For the text-containing cell, return its midpoint in [X, Y] coordinate format. 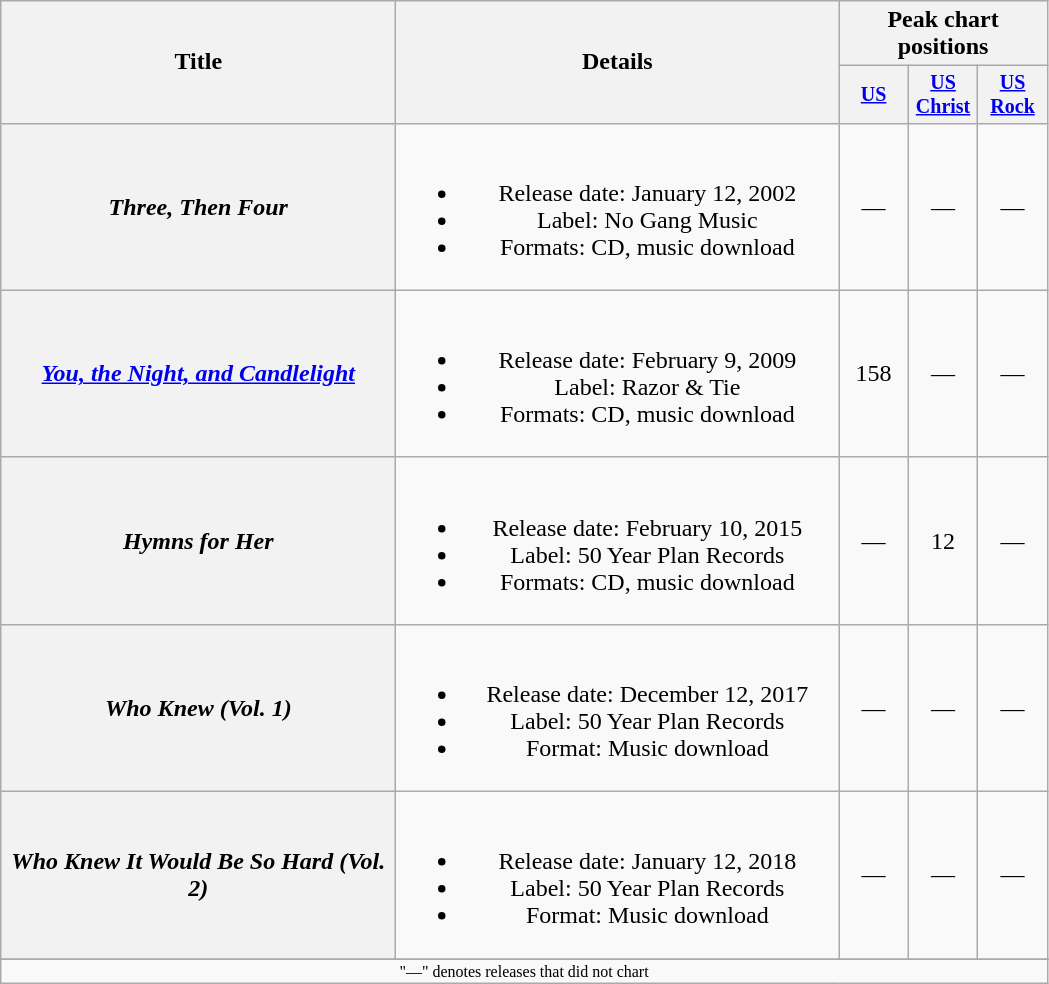
Release date: February 9, 2009Label: Razor & TieFormats: CD, music download [618, 374]
Release date: February 10, 2015Label: 50 Year Plan RecordsFormats: CD, music download [618, 540]
US Rock [1012, 94]
Release date: January 12, 2002Label: No Gang MusicFormats: CD, music download [618, 206]
"—" denotes releases that did not chart [524, 971]
Title [198, 62]
12 [942, 540]
Release date: January 12, 2018Label: 50 Year Plan RecordsFormat: Music download [618, 876]
Who Knew (Vol. 1) [198, 708]
US Christ [942, 94]
158 [874, 374]
Hymns for Her [198, 540]
Details [618, 62]
You, the Night, and Candlelight [198, 374]
Who Knew It Would Be So Hard (Vol. 2) [198, 876]
Peak chart positions [943, 34]
US [874, 94]
Three, Then Four [198, 206]
Release date: December 12, 2017Label: 50 Year Plan RecordsFormat: Music download [618, 708]
